Pinpoint the cell where the given text exists, returning its [X, Y] midpoint coordinate. 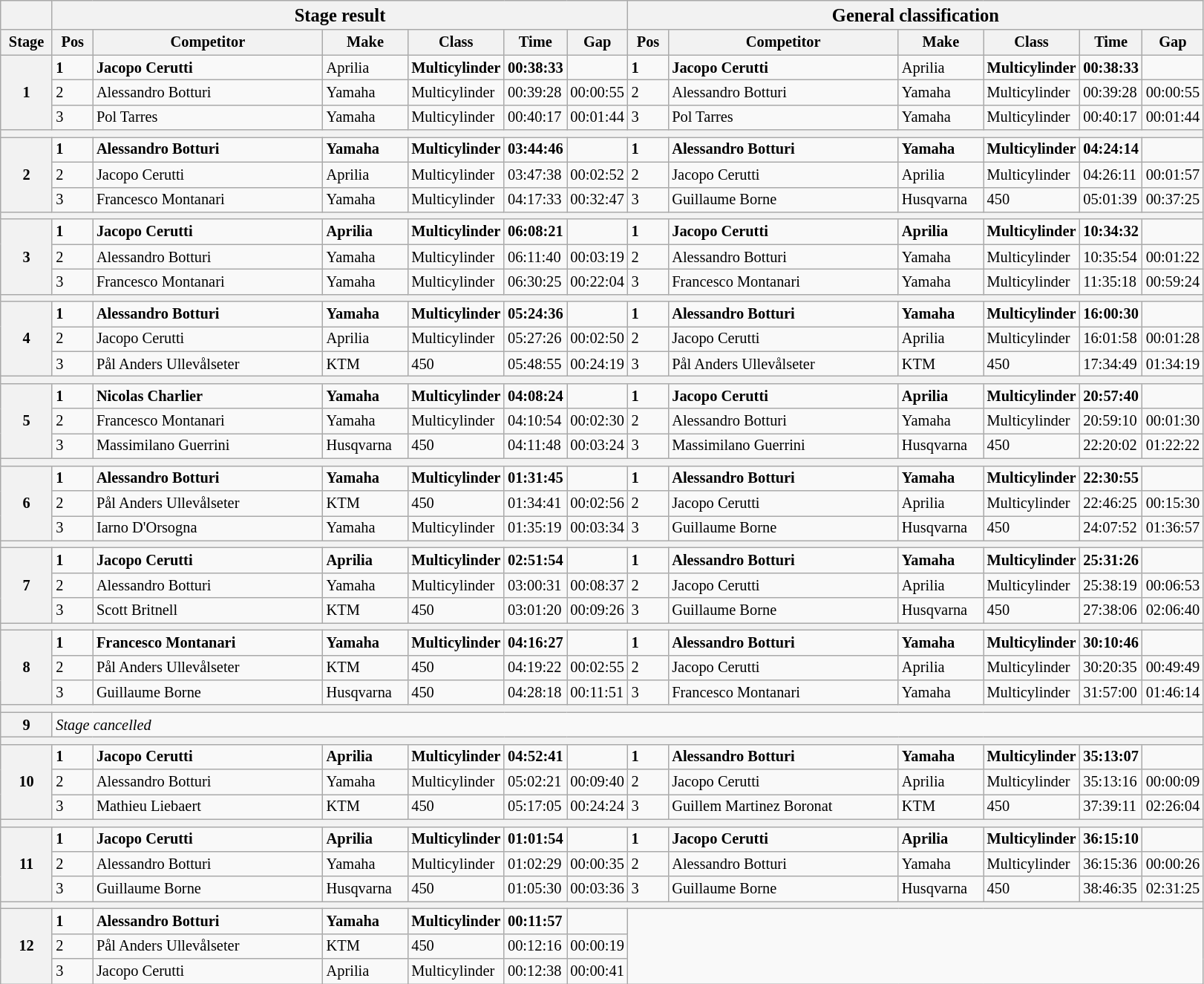
Stage [27, 42]
Scott Britnell [208, 610]
04:10:54 [535, 421]
04:26:11 [1110, 175]
01:05:30 [535, 889]
02:26:04 [1173, 807]
22:46:25 [1110, 503]
04:52:41 [535, 757]
10:34:32 [1110, 232]
05:02:21 [535, 782]
00:01:57 [1173, 175]
22:20:02 [1110, 446]
01:35:19 [535, 528]
00:11:51 [598, 692]
31:57:00 [1110, 692]
04:19:22 [535, 668]
04:28:18 [535, 692]
04:24:14 [1110, 149]
06:30:25 [535, 281]
17:34:49 [1110, 364]
36:15:36 [1110, 864]
Guillem Martinez Boronat [783, 807]
00:02:55 [598, 668]
00:02:50 [598, 339]
00:06:53 [1173, 585]
00:02:30 [598, 421]
36:15:10 [1110, 839]
04:17:33 [535, 200]
25:31:26 [1110, 560]
00:15:30 [1173, 503]
7 [27, 585]
11 [27, 864]
00:03:19 [598, 257]
01:34:41 [535, 503]
20:59:10 [1110, 421]
00:32:47 [598, 200]
03:01:20 [535, 610]
03:47:38 [535, 175]
27:38:06 [1110, 610]
10 [27, 781]
06:11:40 [535, 257]
Iarno D'Orsogna [208, 528]
00:24:19 [598, 364]
04:16:27 [535, 642]
Mathieu Liebaert [208, 807]
16:00:30 [1110, 314]
05:27:26 [535, 339]
35:13:16 [1110, 782]
00:03:24 [598, 446]
00:59:24 [1173, 281]
24:07:52 [1110, 528]
10:35:54 [1110, 257]
37:39:11 [1110, 807]
00:09:40 [598, 782]
00:11:57 [535, 921]
06:08:21 [535, 232]
00:01:28 [1173, 339]
05:24:36 [535, 314]
00:02:56 [598, 503]
00:22:04 [598, 281]
Stage result [340, 15]
01:22:22 [1173, 446]
11:35:18 [1110, 281]
00:00:26 [1173, 864]
5 [27, 420]
25:38:19 [1110, 585]
4 [27, 339]
30:20:35 [1110, 668]
00:00:35 [598, 864]
02:31:25 [1173, 889]
00:37:25 [1173, 200]
00:02:52 [598, 175]
03:00:31 [535, 585]
01:34:19 [1173, 364]
35:13:07 [1110, 757]
03:44:46 [535, 149]
00:09:26 [598, 610]
04:11:48 [535, 446]
00:00:41 [598, 971]
General classification [916, 15]
01:02:29 [535, 864]
05:17:05 [535, 807]
30:10:46 [1110, 642]
00:03:34 [598, 528]
00:00:19 [598, 946]
05:48:55 [535, 364]
Stage cancelled [628, 725]
00:03:36 [598, 889]
02:51:54 [535, 560]
Nicolas Charlier [208, 396]
02:06:40 [1173, 610]
01:01:54 [535, 839]
38:46:35 [1110, 889]
00:12:16 [535, 946]
12 [27, 946]
01:36:57 [1173, 528]
00:49:49 [1173, 668]
8 [27, 667]
16:01:58 [1110, 339]
00:24:24 [598, 807]
00:01:22 [1173, 257]
01:46:14 [1173, 692]
00:01:30 [1173, 421]
00:12:38 [535, 971]
00:08:37 [598, 585]
00:00:09 [1173, 782]
01:31:45 [535, 478]
22:30:55 [1110, 478]
20:57:40 [1110, 396]
9 [27, 725]
6 [27, 504]
04:08:24 [535, 396]
05:01:39 [1110, 200]
